Detect which cell encompasses the target text, then output its [X, Y] center coordinate. 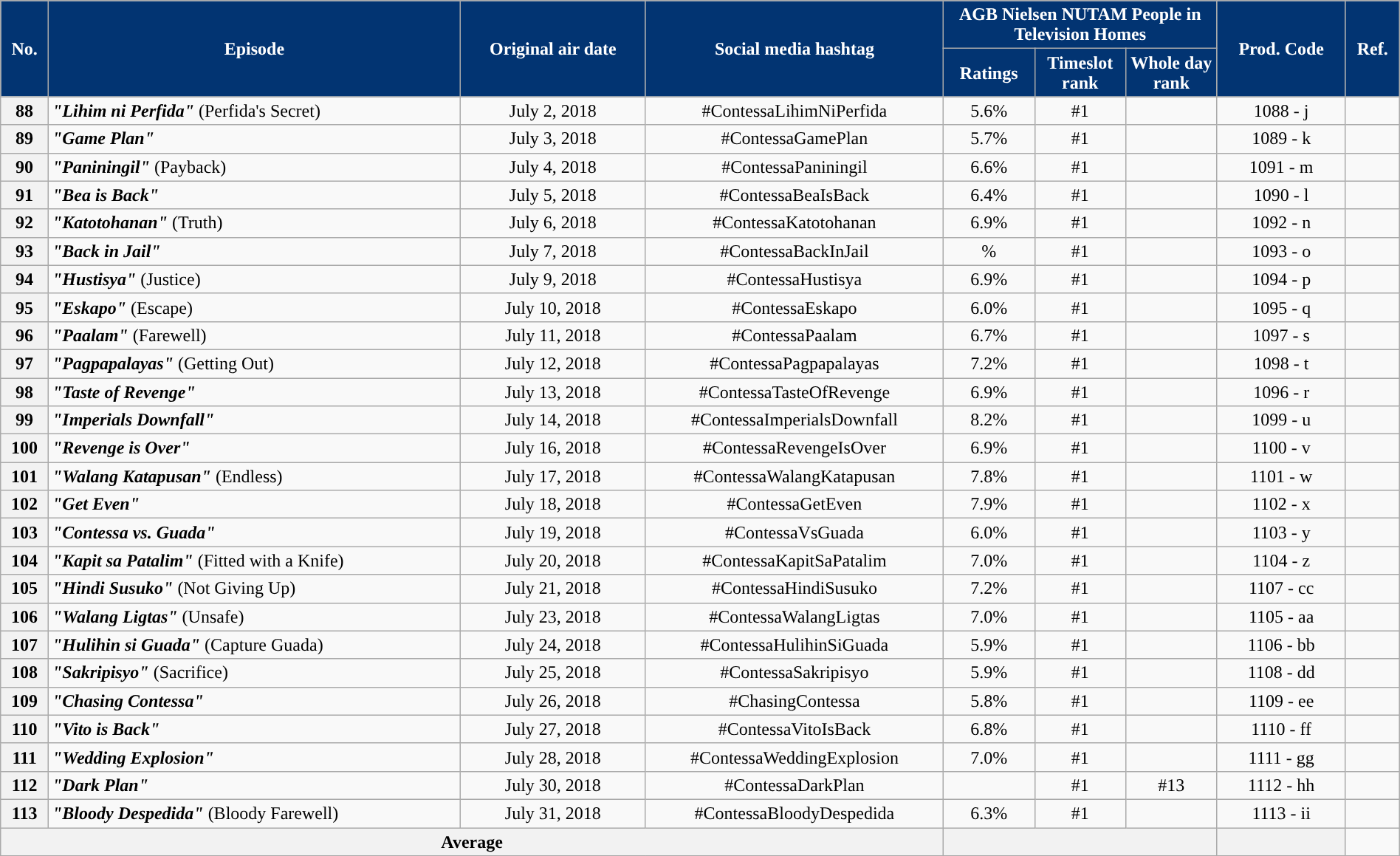
1097 - s [1281, 335]
"Hustisya" (Justice) [254, 279]
Episode [254, 49]
July 31, 2018 [552, 813]
#ContessaLihimNiPerfida [795, 111]
July 16, 2018 [552, 448]
102 [25, 504]
#ContessaHustisya [795, 279]
"Katotohanan" (Truth) [254, 223]
% [989, 251]
91 [25, 195]
July 23, 2018 [552, 617]
112 [25, 785]
#13 [1172, 785]
July 5, 2018 [552, 195]
#ContessaBloodyDespedida [795, 813]
101 [25, 476]
111 [25, 757]
"Paniningil" (Payback) [254, 167]
July 26, 2018 [552, 701]
1103 - y [1281, 533]
#ContessaVitoIsBack [795, 729]
92 [25, 223]
#ContessaWeddingExplosion [795, 757]
"Bea is Back" [254, 195]
"Game Plan" [254, 139]
1093 - o [1281, 251]
"Dark Plan" [254, 785]
6.7% [989, 335]
98 [25, 392]
AGB Nielsen NUTAM People in Television Homes [1080, 25]
"Back in Jail" [254, 251]
8.2% [989, 420]
"Hindi Susuko" (Not Giving Up) [254, 589]
94 [25, 279]
6.6% [989, 167]
5.8% [989, 701]
100 [25, 448]
1112 - hh [1281, 785]
1106 - bb [1281, 645]
July 4, 2018 [552, 167]
97 [25, 363]
6.4% [989, 195]
July 25, 2018 [552, 673]
1099 - u [1281, 420]
1100 - v [1281, 448]
Ratings [989, 72]
July 3, 2018 [552, 139]
105 [25, 589]
6.8% [989, 729]
Average [473, 841]
5.6% [989, 111]
#ContessaVsGuada [795, 533]
1094 - p [1281, 279]
1105 - aa [1281, 617]
July 18, 2018 [552, 504]
Prod. Code [1281, 49]
88 [25, 111]
1091 - m [1281, 167]
July 6, 2018 [552, 223]
#ContessaPaniningil [795, 167]
106 [25, 617]
Ref. [1372, 49]
7.8% [989, 476]
#ContessaRevengeIsOver [795, 448]
Original air date [552, 49]
"Pagpapalayas" (Getting Out) [254, 363]
"Walang Ligtas" (Unsafe) [254, 617]
July 17, 2018 [552, 476]
"Wedding Explosion" [254, 757]
"Sakripisyo" (Sacrifice) [254, 673]
"Revenge is Over" [254, 448]
#ContessaPaalam [795, 335]
1089 - k [1281, 139]
"Chasing Contessa" [254, 701]
#ContessaDarkPlan [795, 785]
"Contessa vs. Guada" [254, 533]
1098 - t [1281, 363]
95 [25, 307]
#ContessaEskapo [795, 307]
1092 - n [1281, 223]
Social media hashtag [795, 49]
#ContessaGetEven [795, 504]
1113 - ii [1281, 813]
1096 - r [1281, 392]
"Hulihin si Guada" (Capture Guada) [254, 645]
#ContessaBeaIsBack [795, 195]
103 [25, 533]
"Eskapo" (Escape) [254, 307]
1088 - j [1281, 111]
"Taste of Revenge" [254, 392]
#ContessaBackInJail [795, 251]
July 24, 2018 [552, 645]
July 27, 2018 [552, 729]
"Paalam" (Farewell) [254, 335]
"Imperials Downfall" [254, 420]
#ContessaPagpapalayas [795, 363]
1108 - dd [1281, 673]
July 14, 2018 [552, 420]
#ContessaKatotohanan [795, 223]
#ContessaHulihinSiGuada [795, 645]
1109 - ee [1281, 701]
July 11, 2018 [552, 335]
#ContessaImperialsDownfall [795, 420]
89 [25, 139]
#ContessaKapitSaPatalim [795, 561]
"Vito is Back" [254, 729]
6.3% [989, 813]
July 21, 2018 [552, 589]
1095 - q [1281, 307]
96 [25, 335]
July 20, 2018 [552, 561]
July 9, 2018 [552, 279]
July 30, 2018 [552, 785]
#ContessaHindiSusuko [795, 589]
#ChasingContessa [795, 701]
1102 - x [1281, 504]
No. [25, 49]
July 13, 2018 [552, 392]
110 [25, 729]
5.7% [989, 139]
1090 - l [1281, 195]
107 [25, 645]
Timeslotrank [1080, 72]
99 [25, 420]
113 [25, 813]
July 28, 2018 [552, 757]
1104 - z [1281, 561]
7.9% [989, 504]
104 [25, 561]
July 7, 2018 [552, 251]
#ContessaWalangKatapusan [795, 476]
July 10, 2018 [552, 307]
#ContessaGamePlan [795, 139]
Whole dayrank [1172, 72]
1110 - ff [1281, 729]
"Walang Katapusan" (Endless) [254, 476]
90 [25, 167]
1111 - gg [1281, 757]
109 [25, 701]
"Get Even" [254, 504]
108 [25, 673]
1107 - cc [1281, 589]
#ContessaWalangLigtas [795, 617]
#ContessaTasteOfRevenge [795, 392]
"Bloody Despedida" (Bloody Farewell) [254, 813]
"Lihim ni Perfida" (Perfida's Secret) [254, 111]
1101 - w [1281, 476]
July 2, 2018 [552, 111]
93 [25, 251]
"Kapit sa Patalim" (Fitted with a Knife) [254, 561]
#ContessaSakripisyo [795, 673]
July 19, 2018 [552, 533]
July 12, 2018 [552, 363]
